Locate the cell with the specified text and output its (X, Y) center coordinate. 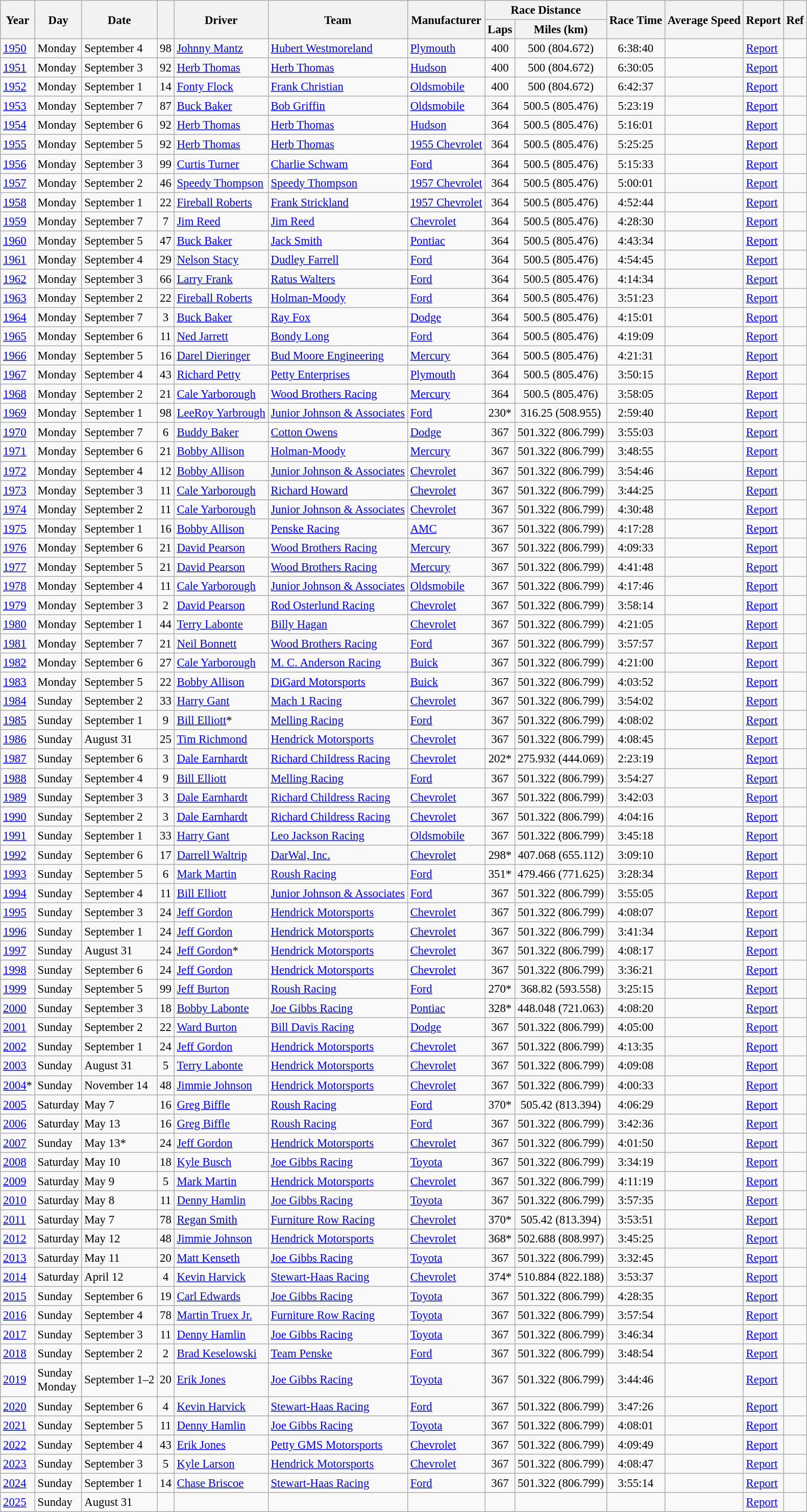
328* (500, 1009)
Team (338, 19)
4:04:16 (635, 817)
2020 (18, 1406)
4:00:33 (635, 1085)
3:25:15 (635, 989)
Ref (795, 19)
3:44:46 (635, 1380)
5:15:33 (635, 164)
270* (500, 989)
May 9 (119, 1181)
4:08:01 (635, 1425)
Chase Briscoe (221, 1483)
Darel Dieringer (221, 356)
Rod Osterlund Racing (338, 605)
Miles (km) (561, 30)
3:57:54 (635, 1315)
479.466 (771.625) (561, 874)
2016 (18, 1315)
4:14:34 (635, 279)
AMC (446, 529)
Nelson Stacy (221, 260)
Ratus Walters (338, 279)
3:36:21 (635, 970)
1965 (18, 337)
1997 (18, 951)
1987 (18, 759)
2024 (18, 1483)
Bill Davis Racing (338, 1027)
2001 (18, 1027)
3:55:14 (635, 1483)
3:54:02 (635, 701)
368* (500, 1239)
4:05:00 (635, 1027)
Manufacturer (446, 19)
374* (500, 1277)
27 (165, 663)
Race Distance (546, 10)
6:38:40 (635, 49)
4:09:49 (635, 1445)
4:06:29 (635, 1105)
Carl Edwards (221, 1297)
44 (165, 625)
6:30:05 (635, 68)
29 (165, 260)
2023 (18, 1463)
1951 (18, 68)
4:01:50 (635, 1143)
2003 (18, 1066)
1962 (18, 279)
1990 (18, 817)
202* (500, 759)
1958 (18, 202)
1955 Chevrolet (446, 145)
19 (165, 1297)
5:25:25 (635, 145)
Bill Elliott* (221, 721)
Matt Kenseth (221, 1258)
1992 (18, 855)
3:42:03 (635, 797)
1978 (18, 586)
Darrell Waltrip (221, 855)
230* (500, 413)
3:09:10 (635, 855)
3:55:05 (635, 893)
1977 (18, 567)
1975 (18, 529)
November 14 (119, 1085)
4:08:47 (635, 1463)
Dudley Farrell (338, 260)
Bud Moore Engineering (338, 356)
Penske Racing (338, 529)
4:30:48 (635, 509)
4:08:45 (635, 740)
Driver (221, 19)
Curtis Turner (221, 164)
4:21:05 (635, 625)
448.048 (721.063) (561, 1009)
17 (165, 855)
510.884 (822.188) (561, 1277)
3:57:35 (635, 1201)
1980 (18, 625)
1957 (18, 183)
1967 (18, 375)
4:08:17 (635, 951)
3:44:25 (635, 490)
Charlie Schwam (338, 164)
2009 (18, 1181)
Jeff Burton (221, 989)
1989 (18, 797)
4:54:45 (635, 260)
1979 (18, 605)
1971 (18, 452)
2013 (18, 1258)
Johnny Mantz (221, 49)
3:53:37 (635, 1277)
4:08:20 (635, 1009)
Ray Fox (338, 317)
September 1–2 (119, 1380)
1952 (18, 87)
87 (165, 106)
Laps (500, 30)
4:03:52 (635, 682)
1961 (18, 260)
1968 (18, 394)
2014 (18, 1277)
1972 (18, 471)
2004* (18, 1085)
Year (18, 19)
2025 (18, 1502)
275.932 (444.069) (561, 759)
1999 (18, 989)
M. C. Anderson Racing (338, 663)
1973 (18, 490)
1986 (18, 740)
Cotton Owens (338, 433)
5:16:01 (635, 125)
4:52:44 (635, 202)
Bondy Long (338, 337)
Brad Keselowski (221, 1354)
Kyle Larson (221, 1463)
7 (165, 221)
2015 (18, 1297)
2012 (18, 1239)
May 10 (119, 1162)
1950 (18, 49)
12 (165, 471)
2010 (18, 1201)
5:23:19 (635, 106)
2000 (18, 1009)
Ward Burton (221, 1027)
Bob Griffin (338, 106)
3:46:34 (635, 1335)
1991 (18, 835)
4:21:00 (635, 663)
2007 (18, 1143)
2005 (18, 1105)
4:19:09 (635, 337)
502.688 (808.997) (561, 1239)
1996 (18, 931)
46 (165, 183)
Race Time (635, 19)
Leo Jackson Racing (338, 835)
2022 (18, 1445)
Martin Truex Jr. (221, 1315)
1963 (18, 298)
1966 (18, 356)
1953 (18, 106)
3:48:55 (635, 452)
Average Speed (704, 19)
3:47:26 (635, 1406)
1983 (18, 682)
Team Penske (338, 1354)
66 (165, 279)
3:51:23 (635, 298)
25 (165, 740)
1969 (18, 413)
Petty Enterprises (338, 375)
3:48:54 (635, 1354)
May 12 (119, 1239)
Bobby Labonte (221, 1009)
1976 (18, 548)
3:42:36 (635, 1123)
SundayMonday (58, 1380)
Frank Strickland (338, 202)
Billy Hagan (338, 625)
4:09:08 (635, 1066)
1955 (18, 145)
4:28:35 (635, 1297)
Jack Smith (338, 241)
3:45:18 (635, 835)
4:17:46 (635, 586)
351* (500, 874)
Neil Bonnett (221, 644)
DiGard Motorsports (338, 682)
2019 (18, 1380)
4:09:33 (635, 548)
Richard Howard (338, 490)
Jeff Gordon* (221, 951)
3:53:51 (635, 1219)
Buddy Baker (221, 433)
Richard Petty (221, 375)
3:28:34 (635, 874)
1954 (18, 125)
1995 (18, 913)
316.25 (508.955) (561, 413)
1974 (18, 509)
3:58:05 (635, 394)
4:15:01 (635, 317)
1981 (18, 644)
DarWal, Inc. (338, 855)
Petty GMS Motorsports (338, 1445)
1959 (18, 221)
May 13* (119, 1143)
4:08:02 (635, 721)
May 8 (119, 1201)
3:54:46 (635, 471)
1988 (18, 778)
1970 (18, 433)
2006 (18, 1123)
Mach 1 Racing (338, 701)
2002 (18, 1047)
47 (165, 241)
1964 (18, 317)
1960 (18, 241)
May 13 (119, 1123)
4:28:30 (635, 221)
4:21:31 (635, 356)
Hubert Westmoreland (338, 49)
4:13:35 (635, 1047)
4:17:28 (635, 529)
2017 (18, 1335)
3:50:15 (635, 375)
5:00:01 (635, 183)
2:23:19 (635, 759)
4:41:48 (635, 567)
1985 (18, 721)
2008 (18, 1162)
3:54:27 (635, 778)
Ned Jarrett (221, 337)
3:41:34 (635, 931)
4:43:34 (635, 241)
4:08:07 (635, 913)
Frank Christian (338, 87)
3:34:19 (635, 1162)
2021 (18, 1425)
3:32:45 (635, 1258)
6:42:37 (635, 87)
1993 (18, 874)
Regan Smith (221, 1219)
Date (119, 19)
298* (500, 855)
LeeRoy Yarbrough (221, 413)
Tim Richmond (221, 740)
1984 (18, 701)
3:58:14 (635, 605)
2011 (18, 1219)
2018 (18, 1354)
3:55:03 (635, 433)
368.82 (593.558) (561, 989)
1956 (18, 164)
April 12 (119, 1277)
Larry Frank (221, 279)
Kyle Busch (221, 1162)
3:57:57 (635, 644)
3:45:25 (635, 1239)
Day (58, 19)
4:11:19 (635, 1181)
407.068 (655.112) (561, 855)
2:59:40 (635, 413)
Fonty Flock (221, 87)
1994 (18, 893)
May 11 (119, 1258)
1998 (18, 970)
1982 (18, 663)
